For the text-containing cell, return its midpoint in (x, y) coordinate format. 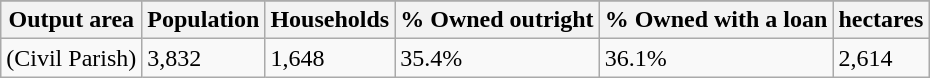
% Owned with a loan (716, 20)
hectares (881, 20)
Population (204, 20)
36.1% (716, 58)
3,832 (204, 58)
1,648 (330, 58)
Output area (72, 20)
% Owned outright (497, 20)
2,614 (881, 58)
Households (330, 20)
35.4% (497, 58)
(Civil Parish) (72, 58)
